Extract the [X, Y] coordinate from the center of the cell holding the provided text.  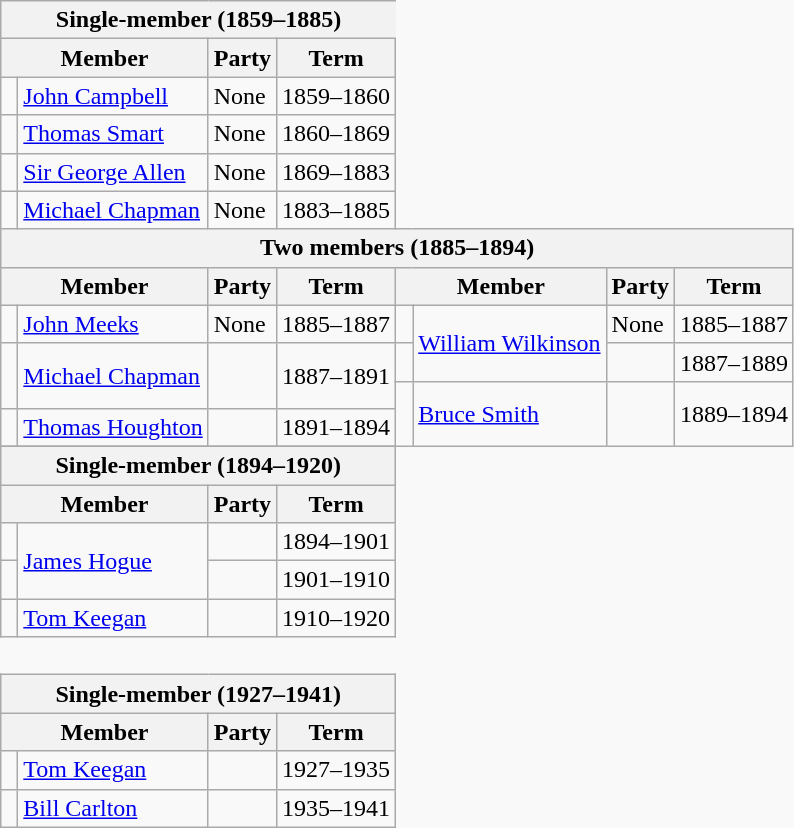
John Meeks [113, 324]
1887–1891 [336, 376]
Sir George Allen [113, 172]
1891–1894 [336, 427]
1889–1894 [734, 414]
1910–1920 [336, 618]
1859–1860 [336, 96]
1887–1889 [734, 362]
Bill Carlton [113, 808]
Two members (1885–1894) [398, 248]
1883–1885 [336, 210]
William Wilkinson [510, 343]
1894–1901 [336, 542]
Single-member (1894–1920) [198, 465]
Single-member (1927–1941) [198, 694]
Thomas Smart [113, 134]
1869–1883 [336, 172]
1860–1869 [336, 134]
Thomas Houghton [113, 427]
1935–1941 [336, 808]
1927–1935 [336, 770]
Single-member (1859–1885) [198, 20]
1901–1910 [336, 580]
Bruce Smith [510, 414]
John Campbell [113, 96]
James Hogue [113, 561]
